Scan for the cell matching the given text and deliver its [X, Y] coordinate at center. 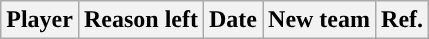
Reason left [140, 20]
New team [320, 20]
Player [40, 20]
Ref. [402, 20]
Date [232, 20]
